Scan for the cell matching the given text and deliver its (X, Y) coordinate at center. 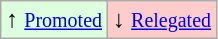
↓ Relegated (162, 20)
↑ Promoted (54, 20)
